Search for the cell housing the specified text and yield its (X, Y) center coordinate. 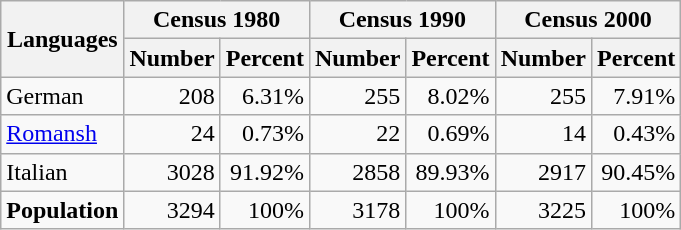
6.31% (264, 96)
3225 (543, 210)
90.45% (636, 172)
3178 (357, 210)
8.02% (450, 96)
208 (172, 96)
Italian (62, 172)
Census 2000 (588, 20)
3294 (172, 210)
Romansh (62, 134)
0.69% (450, 134)
2858 (357, 172)
14 (543, 134)
Languages (62, 39)
German (62, 96)
24 (172, 134)
22 (357, 134)
3028 (172, 172)
2917 (543, 172)
Population (62, 210)
91.92% (264, 172)
7.91% (636, 96)
0.73% (264, 134)
0.43% (636, 134)
Census 1980 (217, 20)
Census 1990 (402, 20)
89.93% (450, 172)
